Detect which cell encompasses the target text, then output its (X, Y) center coordinate. 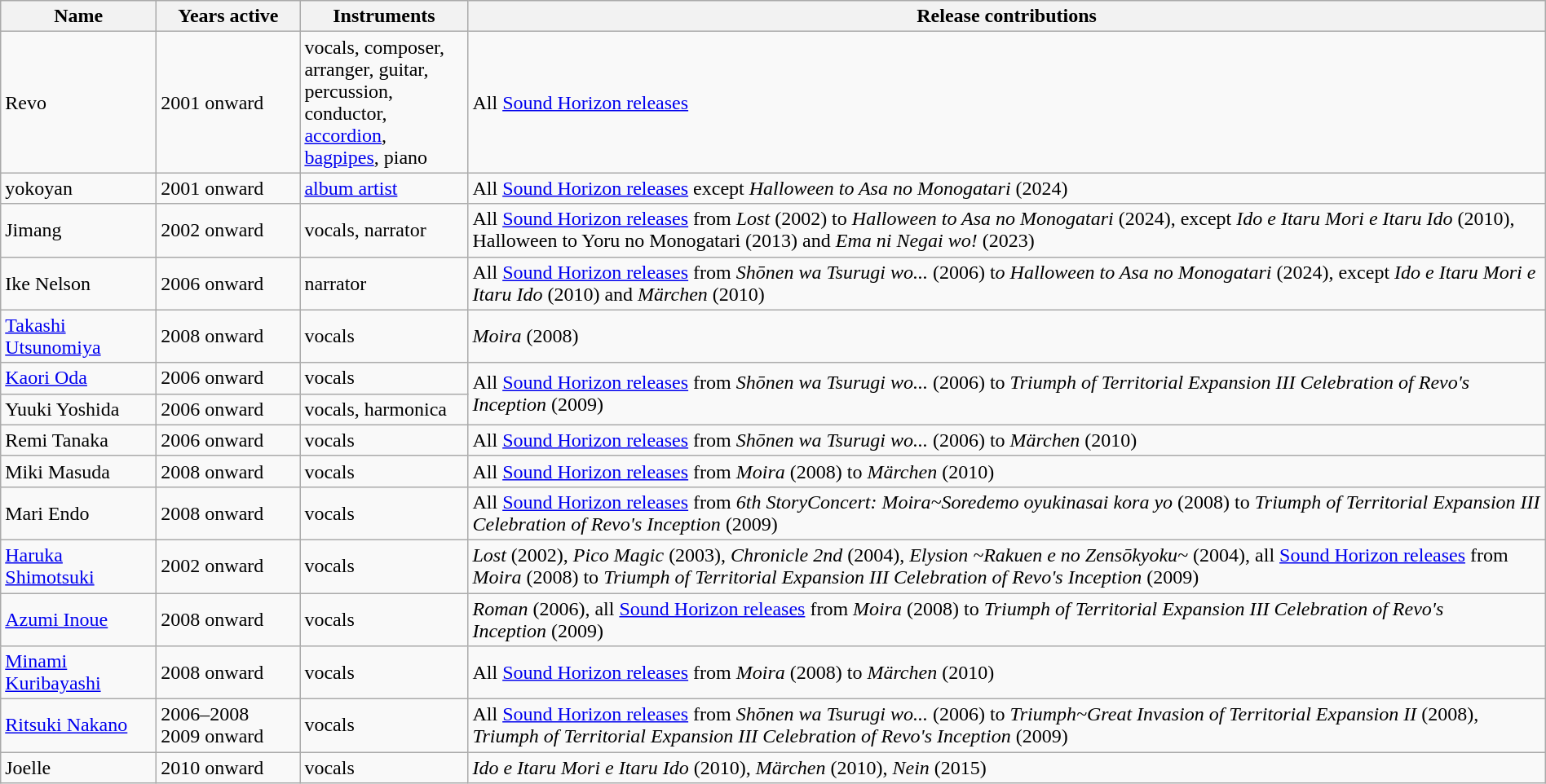
All Sound Horizon releases (1006, 103)
Minami Kuribayashi (78, 673)
All Sound Horizon releases from Shōnen wa Tsurugi wo... (2006) to Triumph of Territorial Expansion III Celebration of Revo's Inception (2009) (1006, 394)
Yuuki Yoshida (78, 409)
Ritsuki Nakano (78, 725)
vocals, composer, arranger, guitar, percussion, conductor, accordion, bagpipes, piano (384, 103)
Revo (78, 103)
Name (78, 16)
vocals, narrator (384, 230)
Ido e Itaru Mori e Itaru Ido (2010), Märchen (2010), Nein (2015) (1006, 768)
album artist (384, 188)
yokoyan (78, 188)
Haruka Shimotsuki (78, 566)
narrator (384, 284)
Release contributions (1006, 16)
Takashi Utsunomiya (78, 336)
Mari Endo (78, 513)
Ike Nelson (78, 284)
All Sound Horizon releases except Halloween to Asa no Monogatari (2024) (1006, 188)
2006–2008 2009 onward (228, 725)
Moira (2008) (1006, 336)
Remi Tanaka (78, 440)
2010 onward (228, 768)
Jimang (78, 230)
Years active (228, 16)
vocals, harmonica (384, 409)
Instruments (384, 16)
Miki Masuda (78, 471)
Azumi Inoue (78, 619)
Joelle (78, 768)
Roman (2006), all Sound Horizon releases from Moira (2008) to Triumph of Territorial Expansion III Celebration of Revo's Inception (2009) (1006, 619)
All Sound Horizon releases from Shōnen wa Tsurugi wo... (2006) to Märchen (2010) (1006, 440)
Kaori Oda (78, 378)
